Return the (x, y) coordinate for the center point of the cell that contains the specified text.  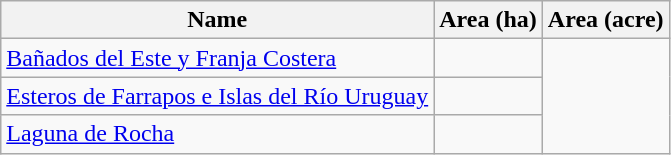
Area (acre) (606, 20)
Area (ha) (488, 20)
Esteros de Farrapos e Islas del Río Uruguay (218, 96)
Laguna de Rocha (218, 134)
Name (218, 20)
Bañados del Este y Franja Costera (218, 58)
